Return the [X, Y] coordinate for the center point of the cell that contains the specified text.  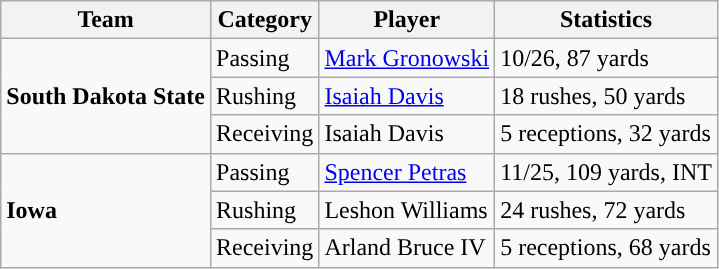
24 rushes, 72 yards [606, 210]
11/25, 109 yards, INT [606, 172]
Category [265, 20]
Mark Gronowski [407, 58]
Spencer Petras [407, 172]
South Dakota State [106, 96]
Team [106, 20]
Arland Bruce IV [407, 248]
10/26, 87 yards [606, 58]
Statistics [606, 20]
Leshon Williams [407, 210]
18 rushes, 50 yards [606, 96]
Iowa [106, 210]
Player [407, 20]
5 receptions, 32 yards [606, 134]
5 receptions, 68 yards [606, 248]
